Determine the (x, y) coordinate at the center of the cell enclosing the given text.  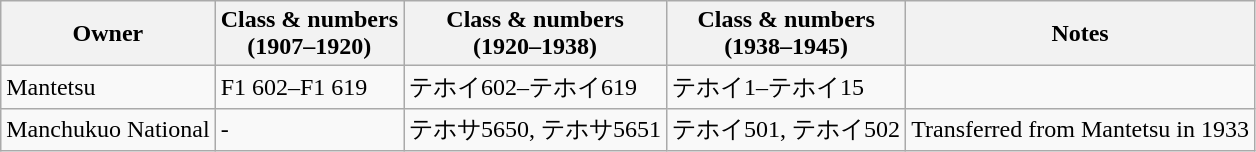
テホイ1–テホイ15 (786, 88)
Transferred from Mantetsu in 1933 (1080, 130)
Mantetsu (108, 88)
テホイ501, テホイ502 (786, 130)
Class & numbers(1938–1945) (786, 34)
Class & numbers(1907–1920) (309, 34)
- (309, 130)
Class & numbers(1920–1938) (536, 34)
F1 602–F1 619 (309, 88)
Manchukuo National (108, 130)
Notes (1080, 34)
テホサ5650, テホサ5651 (536, 130)
Owner (108, 34)
テホイ602–テホイ619 (536, 88)
